Provide the [x, y] coordinate of the cell's center where the given text is located.  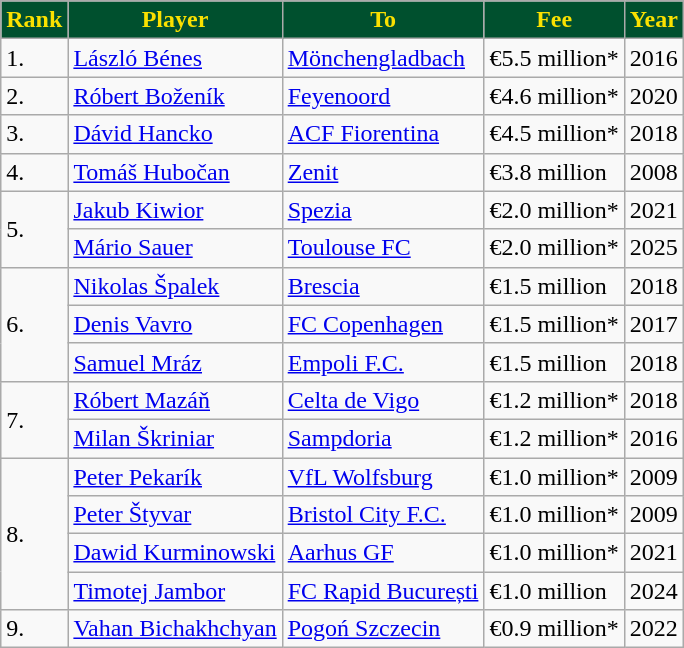
3. [34, 134]
To [383, 20]
Dawid Kurminowski [175, 553]
Róbert Mazáň [175, 400]
2022 [654, 629]
Vahan Bichakhchyan [175, 629]
€5.5 million* [554, 58]
László Bénes [175, 58]
€3.8 million [554, 172]
€0.9 million* [554, 629]
2025 [654, 248]
Brescia [383, 286]
Denis Vavro [175, 324]
Jakub Kiwior [175, 210]
Mönchengladbach [383, 58]
2024 [654, 591]
ACF Fiorentina [383, 134]
Zenit [383, 172]
Spezia [383, 210]
Peter Štyvar [175, 515]
Nikolas Špalek [175, 286]
€1.5 million* [554, 324]
Rank [34, 20]
Toulouse FC [383, 248]
€4.5 million* [554, 134]
Peter Pekarík [175, 477]
Timotej Jambor [175, 591]
Feyenoord [383, 96]
€1.0 million [554, 591]
Tomáš Hubočan [175, 172]
7. [34, 419]
Empoli F.C. [383, 362]
Pogoń Szczecin [383, 629]
6. [34, 324]
Samuel Mráz [175, 362]
Bristol City F.C. [383, 515]
1. [34, 58]
Celta de Vigo [383, 400]
2017 [654, 324]
FC Copenhagen [383, 324]
Dávid Hancko [175, 134]
2. [34, 96]
VfL Wolfsburg [383, 477]
Milan Škriniar [175, 438]
2008 [654, 172]
Year [654, 20]
9. [34, 629]
8. [34, 534]
Aarhus GF [383, 553]
Róbert Boženík [175, 96]
5. [34, 229]
Fee [554, 20]
Mário Sauer [175, 248]
Sampdoria [383, 438]
2020 [654, 96]
FC Rapid București [383, 591]
€4.6 million* [554, 96]
4. [34, 172]
Player [175, 20]
